Locate the cell with the specified text and output its (X, Y) center coordinate. 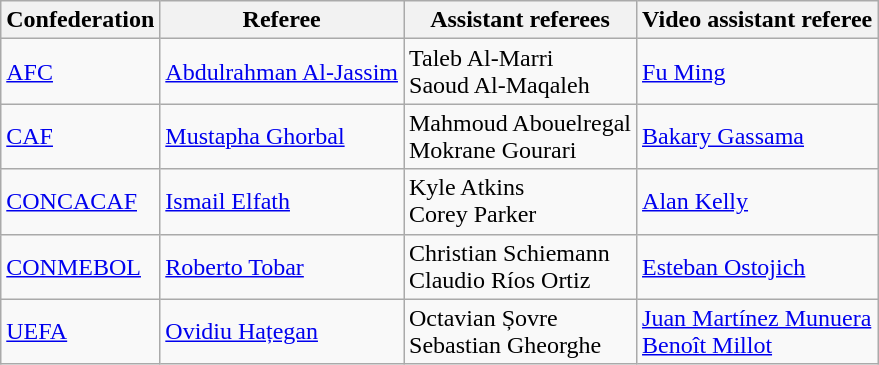
Alan Kelly (758, 202)
Kyle Atkins Corey Parker (520, 202)
Octavian Șovre Sebastian Gheorghe (520, 332)
Juan Martínez Munuera Benoît Millot (758, 332)
Christian Schiemann Claudio Ríos Ortiz (520, 266)
Abdulrahman Al-Jassim (282, 72)
AFC (80, 72)
CAF (80, 136)
Confederation (80, 20)
CONCACAF (80, 202)
Ovidiu Hațegan (282, 332)
CONMEBOL (80, 266)
Referee (282, 20)
Ismail Elfath (282, 202)
Mahmoud Abouelregal Mokrane Gourari (520, 136)
Esteban Ostojich (758, 266)
UEFA (80, 332)
Roberto Tobar (282, 266)
Bakary Gassama (758, 136)
Fu Ming (758, 72)
Video assistant referee (758, 20)
Assistant referees (520, 20)
Mustapha Ghorbal (282, 136)
Taleb Al-Marri Saoud Al-Maqaleh (520, 72)
